Detect which cell encompasses the target text, then output its (x, y) center coordinate. 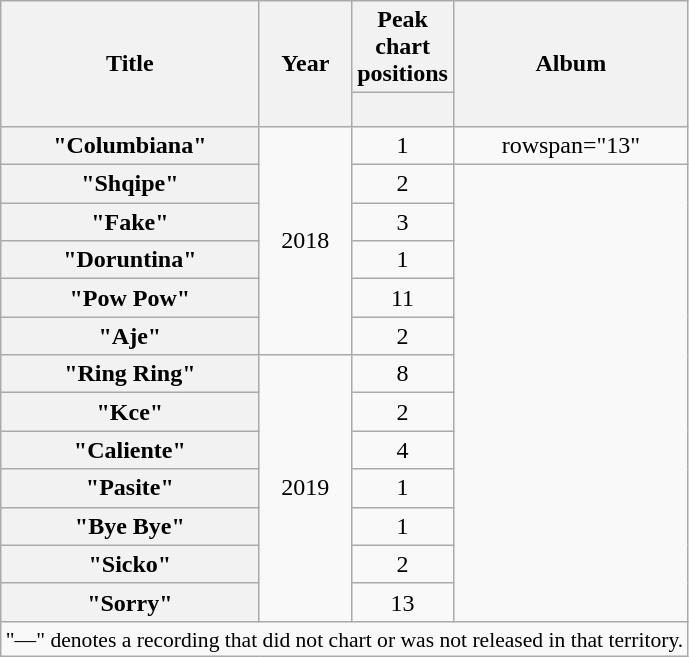
11 (403, 298)
Year (306, 64)
13 (403, 602)
Album (570, 64)
"Sorry" (130, 602)
"Ring Ring" (130, 374)
3 (403, 222)
"Pow Pow" (130, 298)
Peak chart positions (403, 47)
rowspan="13" (570, 145)
"Aje" (130, 336)
"Columbiana" (130, 145)
"Kce" (130, 412)
"Caliente" (130, 450)
8 (403, 374)
"Pasite" (130, 488)
"Bye Bye" (130, 526)
"Shqipe" (130, 184)
2018 (306, 240)
"Fake" (130, 222)
"—" denotes a recording that did not chart or was not released in that territory. (345, 639)
"Doruntina" (130, 260)
4 (403, 450)
"Sicko" (130, 564)
Title (130, 64)
2019 (306, 488)
